Output the [x, y] coordinate of the center of the cell containing the given text.  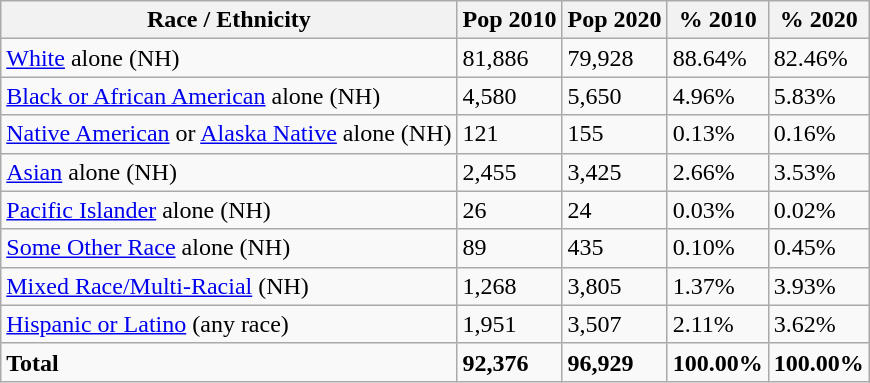
0.45% [818, 248]
Asian alone (NH) [229, 172]
92,376 [510, 362]
26 [510, 210]
Hispanic or Latino (any race) [229, 324]
79,928 [614, 58]
96,929 [614, 362]
435 [614, 248]
% 2020 [818, 20]
Pacific Islander alone (NH) [229, 210]
121 [510, 134]
82.46% [818, 58]
0.16% [818, 134]
3,507 [614, 324]
1,951 [510, 324]
88.64% [718, 58]
81,886 [510, 58]
0.02% [818, 210]
24 [614, 210]
0.03% [718, 210]
1,268 [510, 286]
1.37% [718, 286]
White alone (NH) [229, 58]
5,650 [614, 96]
3.53% [818, 172]
3,425 [614, 172]
Native American or Alaska Native alone (NH) [229, 134]
Mixed Race/Multi-Racial (NH) [229, 286]
Total [229, 362]
Black or African American alone (NH) [229, 96]
0.13% [718, 134]
4.96% [718, 96]
2,455 [510, 172]
Some Other Race alone (NH) [229, 248]
0.10% [718, 248]
Race / Ethnicity [229, 20]
2.66% [718, 172]
4,580 [510, 96]
% 2010 [718, 20]
3.93% [818, 286]
5.83% [818, 96]
89 [510, 248]
Pop 2010 [510, 20]
Pop 2020 [614, 20]
3.62% [818, 324]
3,805 [614, 286]
155 [614, 134]
2.11% [718, 324]
